Pinpoint the cell where the given text exists, returning its [x, y] midpoint coordinate. 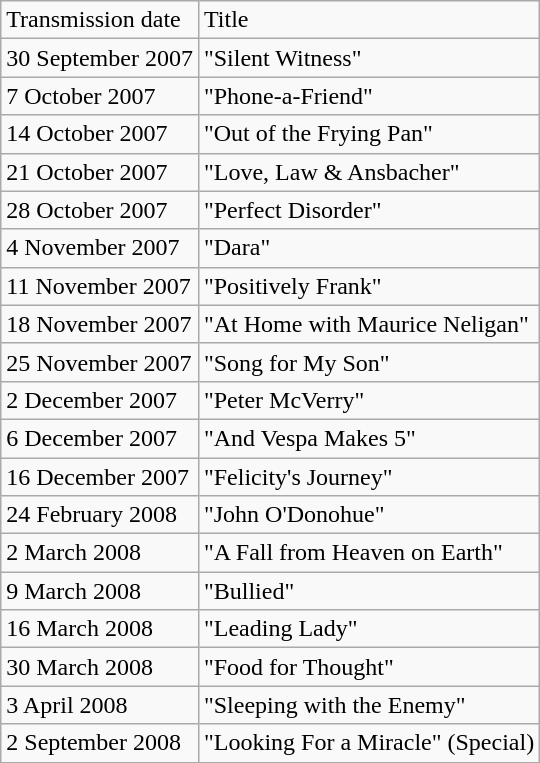
24 February 2008 [100, 515]
2 March 2008 [100, 553]
"Positively Frank" [368, 286]
Transmission date [100, 20]
"A Fall from Heaven on Earth" [368, 553]
16 March 2008 [100, 629]
9 March 2008 [100, 591]
Title [368, 20]
7 October 2007 [100, 96]
"Bullied" [368, 591]
"And Vespa Makes 5" [368, 438]
"Felicity's Journey" [368, 477]
"Perfect Disorder" [368, 210]
"Song for My Son" [368, 362]
"Leading Lady" [368, 629]
25 November 2007 [100, 362]
18 November 2007 [100, 324]
2 September 2008 [100, 743]
16 December 2007 [100, 477]
6 December 2007 [100, 438]
"Silent Witness" [368, 58]
11 November 2007 [100, 286]
21 October 2007 [100, 172]
"Looking For a Miracle" (Special) [368, 743]
30 March 2008 [100, 667]
14 October 2007 [100, 134]
28 October 2007 [100, 210]
"Peter McVerry" [368, 400]
"Food for Thought" [368, 667]
"Phone-a-Friend" [368, 96]
2 December 2007 [100, 400]
"At Home with Maurice Neligan" [368, 324]
30 September 2007 [100, 58]
3 April 2008 [100, 705]
4 November 2007 [100, 248]
"Out of the Frying Pan" [368, 134]
"Dara" [368, 248]
"John O'Donohue" [368, 515]
"Love, Law & Ansbacher" [368, 172]
"Sleeping with the Enemy" [368, 705]
